Find where the given text appears and provide that cell's center as (x, y) coordinate. 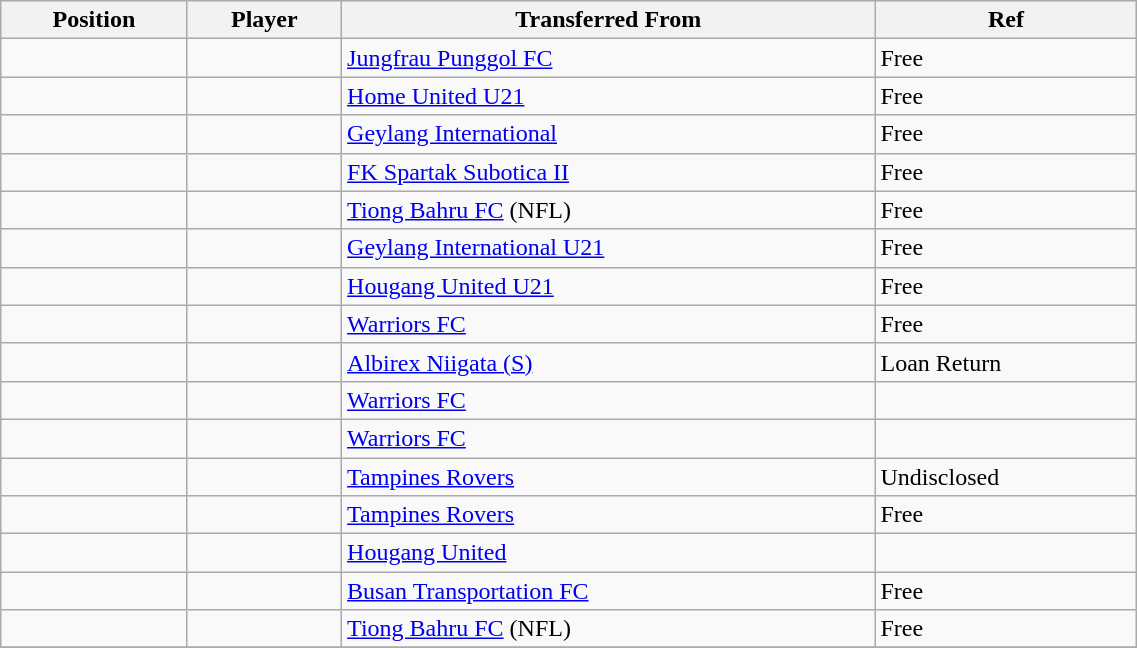
Geylang International (608, 134)
Albirex Niigata (S) (608, 362)
Loan Return (1006, 362)
Busan Transportation FC (608, 591)
Home United U21 (608, 96)
Hougang United U21 (608, 286)
Jungfrau Punggol FC (608, 58)
Geylang International U21 (608, 248)
Player (264, 20)
Undisclosed (1006, 477)
Ref (1006, 20)
Position (94, 20)
FK Spartak Subotica II (608, 172)
Hougang United (608, 553)
Transferred From (608, 20)
